Pinpoint the cell where the given text exists, returning its [X, Y] midpoint coordinate. 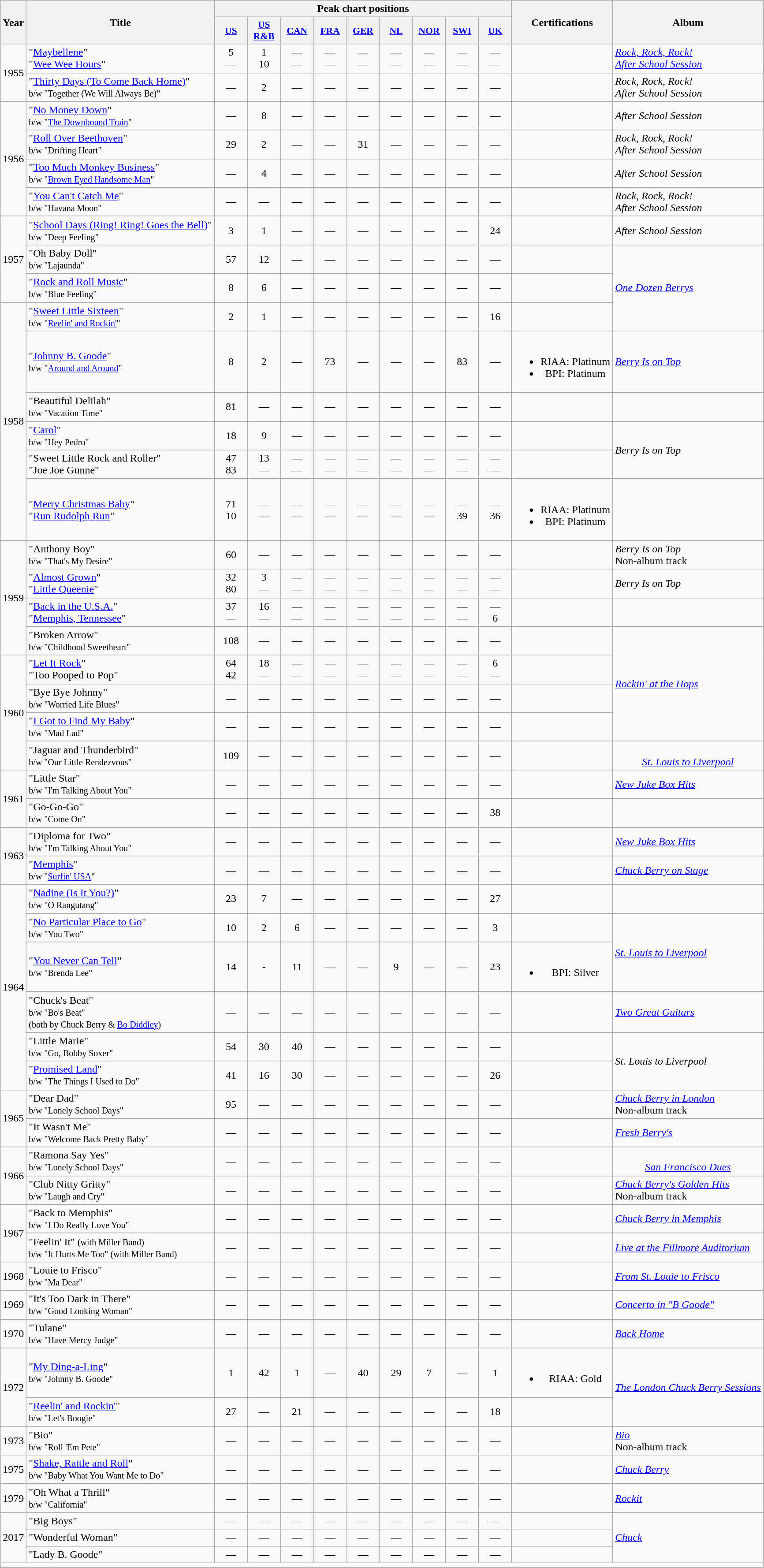
RIAA: PlatinumBPI: Platinum [563, 362]
Rockit [688, 1498]
"It Wasn't Me"b/w "Welcome Back Pretty Baby" [121, 1133]
—36 [496, 510]
41 [231, 1076]
1969 [13, 1305]
"You Never Can Tell"b/w "Brenda Lee" [121, 967]
"Jaguar and Thunderbird"b/w "Our Little Rendezvous" [121, 756]
10 [231, 927]
"I Got to Find My Baby"b/w "Mad Lad" [121, 726]
Rockin' at the Hops [688, 684]
"Little Star"b/w "I'm Talking About You" [121, 784]
"Anthony Boy"b/w "That's My Desire" [121, 555]
1956 [13, 159]
1970 [13, 1333]
BioNon-album track [688, 1441]
US R&B [264, 31]
1957 [13, 259]
31 [363, 145]
26 [496, 1076]
"Little Marie"b/w "Go, Bobby Soxer" [121, 1047]
60 [231, 555]
"Wonderful Woman" [121, 1538]
"Merry Christmas Baby""Run Rudolph Run" [121, 510]
108 [231, 641]
"Lady B. Goode" [121, 1554]
—6 [496, 612]
"Maybellene" "Wee Wee Hours" [121, 58]
SWI [462, 31]
"Thirty Days (To Come Back Home)"b/w "Together (We Will Always Be)" [121, 87]
5— [231, 58]
6— [496, 669]
1965 [13, 1118]
"Johnny B. Goode"b/w "Around and Around" [121, 362]
"Nadine (Is It You?)"b/w "O Rangutang" [121, 899]
"No Particular Place to Go"b/w "You Two" [121, 927]
73 [330, 362]
"Back in the U.S.A.""Memphis, Tennessee" [121, 612]
"You Can't Catch Me"b/w "Havana Moon" [121, 202]
"Promised Land"b/w "The Things I Used to Do" [121, 1076]
"Let It Rock""Too Pooped to Pop" [121, 669]
Chuck [688, 1538]
11 [297, 967]
The London Chuck Berry Sessions [688, 1387]
GER [363, 31]
"Big Boys" [121, 1521]
109 [231, 756]
"My Ding-a-Ling"b/w "Johnny B. Goode" [121, 1373]
San Francisco Dues [688, 1161]
"Back to Memphis"b/w "I Do Really Love You" [121, 1218]
83 [462, 362]
1967 [13, 1233]
Chuck Berry in Memphis [688, 1218]
—39 [462, 510]
6442 [231, 669]
"Rock and Roll Music"b/w "Blue Feeling" [121, 287]
42 [264, 1373]
1963 [13, 856]
3280 [231, 584]
CAN [297, 31]
16— [264, 612]
18— [264, 669]
Concerto in "B Goode" [688, 1305]
"It's Too Dark in There"b/w "Good Looking Woman" [121, 1305]
4783 [231, 465]
"Shake, Rattle and Roll"b/w "Baby What You Want Me to Do" [121, 1470]
1975 [13, 1470]
NOR [429, 31]
1973 [13, 1441]
14 [231, 967]
"Oh What a Thrill"b/w "California" [121, 1498]
Two Great Guitars [688, 1012]
Berry Is on TopNon-album track [688, 555]
- [264, 967]
Live at the Fillmore Auditorium [688, 1248]
"Bio"b/w "Roll 'Em Pete" [121, 1441]
37— [231, 612]
4 [264, 173]
Year [13, 22]
1964 [13, 987]
One Dozen Berrys [688, 287]
12 [264, 259]
"Louie to Frisco"b/w "Ma Dear" [121, 1276]
"Too Much Monkey Business"b/w "Brown Eyed Handsome Man" [121, 173]
NL [396, 31]
FRA [330, 31]
"Carol"b/w "Hey Pedro" [121, 436]
7110 [231, 510]
"Club Nitty Gritty"b/w "Laugh and Cry" [121, 1190]
38 [496, 813]
From St. Louie to Frisco [688, 1276]
2017 [13, 1538]
"Dear Dad"b/w "Lonely School Days" [121, 1104]
1959 [13, 598]
"Feelin' It" (with Miller Band)b/w "It Hurts Me Too" (with Miller Band) [121, 1248]
"Memphis"b/w "Surfin' USA" [121, 870]
"Tulane"b/w "Have Mercy Judge" [121, 1333]
Peak chart positions [363, 9]
Chuck Berry [688, 1470]
1955 [13, 73]
"Diploma for Two"b/w "I'm Talking About You" [121, 841]
57 [231, 259]
"Sweet Little Sixteen"b/w "Reelin' and Rockin'" [121, 317]
Chuck Berry's Golden HitsNon-album track [688, 1190]
1966 [13, 1176]
1972 [13, 1387]
1968 [13, 1276]
21 [297, 1412]
"Bye Bye Johnny"b/w "Worried Life Blues" [121, 698]
"Sweet Little Rock and Roller""Joe Joe Gunne" [121, 465]
95 [231, 1104]
3— [264, 584]
54 [231, 1047]
UK [496, 31]
"Chuck's Beat"b/w "Bo's Beat"(both by Chuck Berry & Bo Diddley) [121, 1012]
RIAA: Gold [563, 1373]
110 [264, 58]
"Roll Over Beethoven"b/w "Drifting Heart" [121, 145]
"School Days (Ring! Ring! Goes the Bell)"b/w "Deep Feeling" [121, 230]
1961 [13, 798]
Album [688, 22]
US [231, 31]
"No Money Down"b/w "The Downbound Train" [121, 115]
"Almost Grown""Little Queenie" [121, 584]
Chuck Berry on Stage [688, 870]
Back Home [688, 1333]
RIAA: Platinum BPI: Platinum [563, 510]
"Oh Baby Doll"b/w "Lajaunda" [121, 259]
"Beautiful Delilah"b/w "Vacation Time" [121, 407]
81 [231, 407]
BPI: Silver [563, 967]
24 [496, 230]
Certifications [563, 22]
1960 [13, 712]
Title [121, 22]
13— [264, 465]
Chuck Berry in LondonNon-album track [688, 1104]
1958 [13, 421]
"Go-Go-Go"b/w "Come On" [121, 813]
"Ramona Say Yes"b/w "Lonely School Days" [121, 1161]
Fresh Berry's [688, 1133]
1979 [13, 1498]
"Broken Arrow"b/w "Childhood Sweetheart" [121, 641]
"Reelin' and Rockin'"b/w "Let's Boogie" [121, 1412]
